Pinpoint the cell where the given text exists, returning its [x, y] midpoint coordinate. 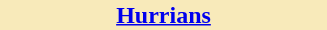
Hurrians [164, 15]
